Detect which cell encompasses the target text, then output its [X, Y] center coordinate. 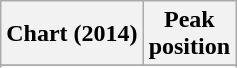
Peakposition [189, 34]
Chart (2014) [72, 34]
